Return [X, Y] of the center of cell containing provided text 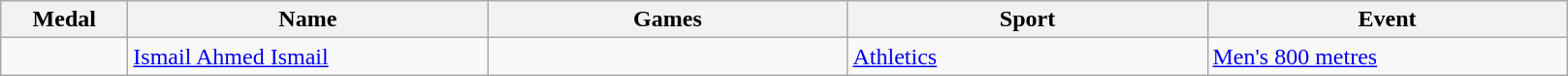
Men's 800 metres [1387, 57]
Name [308, 19]
Sport [1028, 19]
Ismail Ahmed Ismail [308, 57]
Games [667, 19]
Event [1387, 19]
Medal [64, 19]
Athletics [1028, 57]
